Scan for the cell matching the given text and deliver its [X, Y] coordinate at center. 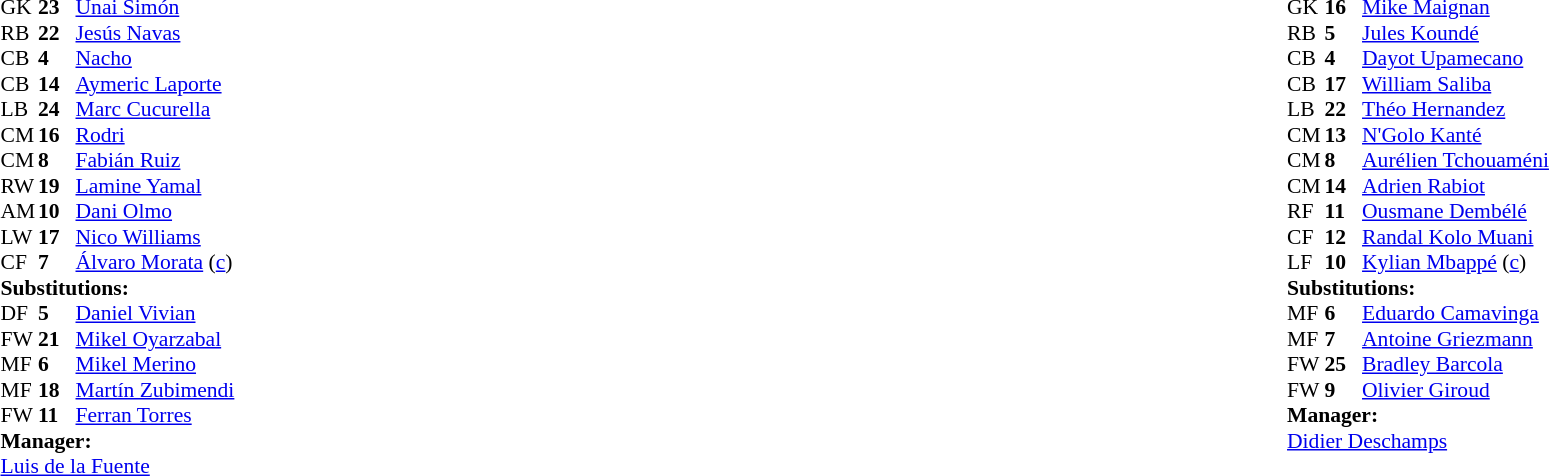
Nacho [156, 59]
18 [57, 390]
N'Golo Kanté [1456, 135]
Martín Zubimendi [156, 390]
Nico Williams [156, 237]
Bradley Barcola [1456, 365]
RF [1306, 211]
24 [57, 109]
RW [19, 186]
21 [57, 339]
Álvaro Morata (c) [156, 263]
Jesús Navas [156, 33]
25 [1344, 365]
LW [19, 237]
Olivier Giroud [1456, 390]
Daniel Vivian [156, 313]
13 [1344, 135]
Ousmane Dembélé [1456, 211]
12 [1344, 237]
Fabián Ruiz [156, 161]
Lamine Yamal [156, 186]
Marc Cucurella [156, 109]
Ferran Torres [156, 415]
Antoine Griezmann [1456, 339]
Mikel Merino [156, 365]
AM [19, 211]
16 [57, 135]
DF [19, 313]
Jules Koundé [1456, 33]
Dani Olmo [156, 211]
Aurélien Tchouaméni [1456, 161]
Didier Deschamps [1418, 441]
LF [1306, 263]
Adrien Rabiot [1456, 186]
Rodri [156, 135]
Aymeric Laporte [156, 84]
Dayot Upamecano [1456, 59]
Eduardo Camavinga [1456, 313]
9 [1344, 390]
Théo Hernandez [1456, 109]
William Saliba [1456, 84]
Kylian Mbappé (c) [1456, 263]
Randal Kolo Muani [1456, 237]
19 [57, 186]
Mikel Oyarzabal [156, 339]
